Return the [X, Y] coordinate for the center point of the cell that contains the specified text.  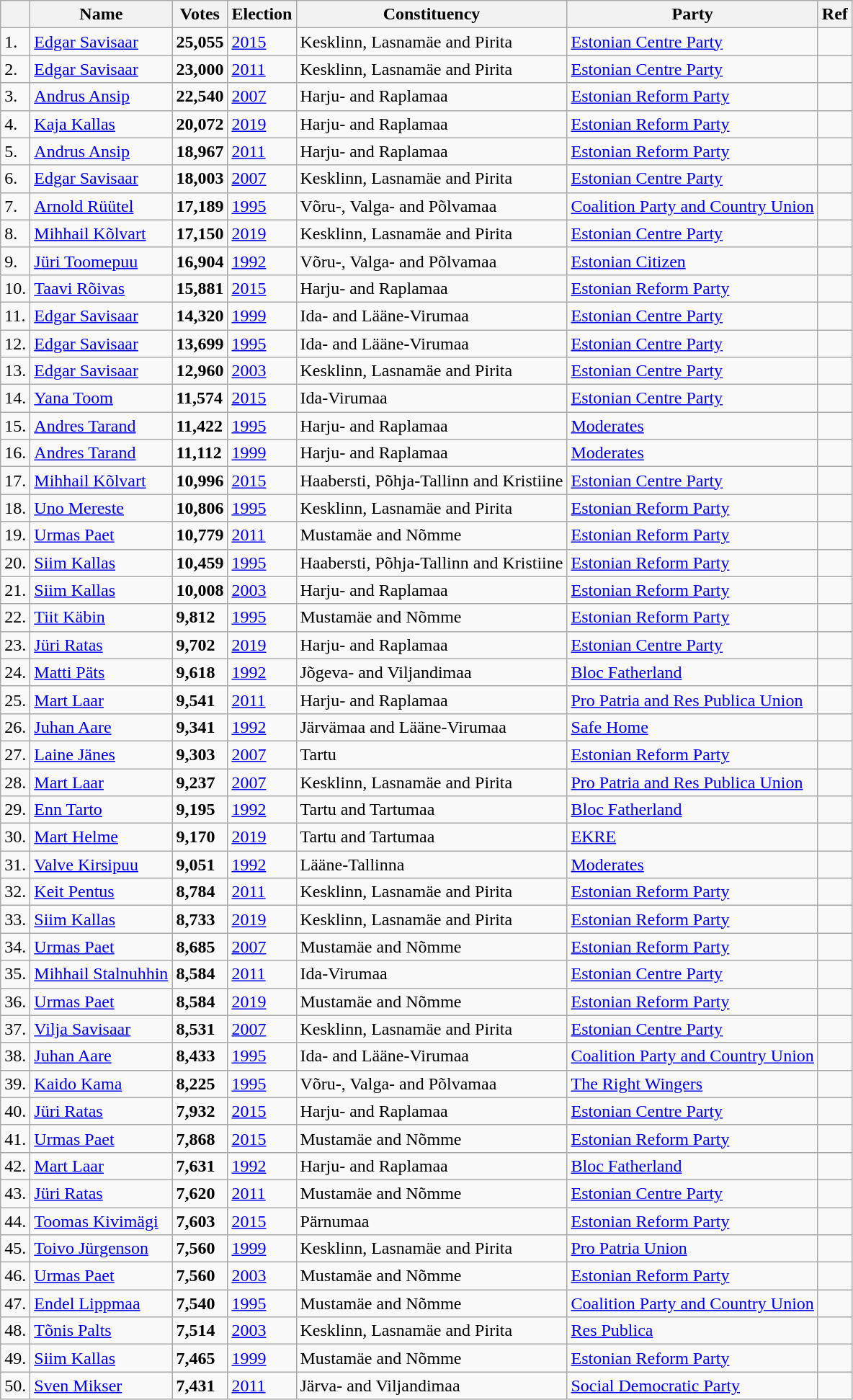
The Right Wingers [692, 1084]
Estonian Citizen [692, 261]
49. [16, 1358]
14. [16, 398]
Social Democratic Party [692, 1386]
46. [16, 1276]
10,806 [200, 508]
50. [16, 1386]
8. [16, 233]
18. [16, 508]
13,699 [200, 344]
14,320 [200, 316]
22. [16, 617]
Enn Tarto [101, 810]
38. [16, 1056]
16. [16, 453]
Järvämaa and Lääne-Virumaa [432, 727]
21. [16, 590]
18,003 [200, 179]
Res Publica [692, 1331]
26. [16, 727]
7,932 [200, 1111]
45. [16, 1249]
Mihhail Stalnuhhin [101, 974]
7,540 [200, 1303]
37. [16, 1029]
6. [16, 179]
10,996 [200, 481]
18,967 [200, 151]
9,051 [200, 865]
44. [16, 1221]
8,685 [200, 947]
12. [16, 344]
Uno Mereste [101, 508]
7,603 [200, 1221]
34. [16, 947]
9. [16, 261]
7,514 [200, 1331]
31. [16, 865]
8,531 [200, 1029]
13. [16, 371]
Keit Pentus [101, 892]
11,574 [200, 398]
Tiit Käbin [101, 617]
EKRE [692, 837]
27. [16, 754]
Pro Patria Union [692, 1249]
23. [16, 645]
8,433 [200, 1056]
Election [262, 14]
5. [16, 151]
17,150 [200, 233]
Ref [834, 14]
Valve Kirsipuu [101, 865]
7. [16, 206]
Tartu [432, 754]
17. [16, 481]
Constituency [432, 14]
Taavi Rõivas [101, 288]
25. [16, 700]
10. [16, 288]
9,702 [200, 645]
10,779 [200, 535]
20,072 [200, 124]
39. [16, 1084]
47. [16, 1303]
10,459 [200, 563]
Toomas Kivimägi [101, 1221]
19. [16, 535]
Toivo Jürgenson [101, 1249]
11,112 [200, 453]
Arnold Rüütel [101, 206]
30. [16, 837]
23,000 [200, 69]
9,237 [200, 782]
Safe Home [692, 727]
Mart Helme [101, 837]
7,620 [200, 1193]
12,960 [200, 371]
9,341 [200, 727]
40. [16, 1111]
11,422 [200, 426]
25,055 [200, 42]
Kaja Kallas [101, 124]
35. [16, 974]
Jüri Toomepuu [101, 261]
9,618 [200, 672]
7,631 [200, 1166]
7,868 [200, 1138]
48. [16, 1331]
9,170 [200, 837]
Pärnumaa [432, 1221]
Tõnis Palts [101, 1331]
8,733 [200, 919]
29. [16, 810]
15. [16, 426]
2. [16, 69]
28. [16, 782]
Jõgeva- and Viljandimaa [432, 672]
Järva- and Viljandimaa [432, 1386]
11. [16, 316]
43. [16, 1193]
Party [692, 14]
9,303 [200, 754]
Endel Lippmaa [101, 1303]
9,541 [200, 700]
33. [16, 919]
Kaido Kama [101, 1084]
Yana Toom [101, 398]
7,431 [200, 1386]
41. [16, 1138]
3. [16, 97]
Laine Jänes [101, 754]
Lääne-Tallinna [432, 865]
9,812 [200, 617]
7,465 [200, 1358]
Votes [200, 14]
Vilja Savisaar [101, 1029]
32. [16, 892]
9,195 [200, 810]
16,904 [200, 261]
8,225 [200, 1084]
24. [16, 672]
15,881 [200, 288]
20. [16, 563]
22,540 [200, 97]
Name [101, 14]
4. [16, 124]
1. [16, 42]
17,189 [200, 206]
Matti Päts [101, 672]
42. [16, 1166]
Sven Mikser [101, 1386]
8,784 [200, 892]
36. [16, 1002]
10,008 [200, 590]
